Detect which cell encompasses the target text, then output its (X, Y) center coordinate. 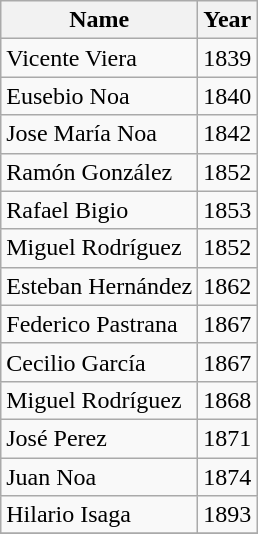
Esteban Hernández (100, 286)
José Perez (100, 438)
Ramón González (100, 172)
1840 (228, 96)
1842 (228, 134)
Jose María Noa (100, 134)
1874 (228, 477)
Eusebio Noa (100, 96)
1853 (228, 210)
1871 (228, 438)
1868 (228, 400)
Juan Noa (100, 477)
Name (100, 20)
Hilario Isaga (100, 515)
Vicente Viera (100, 58)
1893 (228, 515)
Year (228, 20)
1839 (228, 58)
Cecilio García (100, 362)
1862 (228, 286)
Federico Pastrana (100, 324)
Rafael Bigio (100, 210)
